Return [x, y] of the center of cell containing provided text 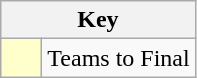
Key [98, 20]
Teams to Final [118, 58]
